Scan for the cell matching the given text and deliver its [X, Y] coordinate at center. 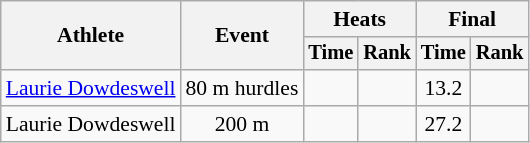
13.2 [444, 88]
Event [242, 36]
Final [472, 19]
200 m [242, 124]
80 m hurdles [242, 88]
Heats [359, 19]
Athlete [91, 36]
27.2 [444, 124]
